From the cell containing the given text, extract its center point as (x, y) coordinate. 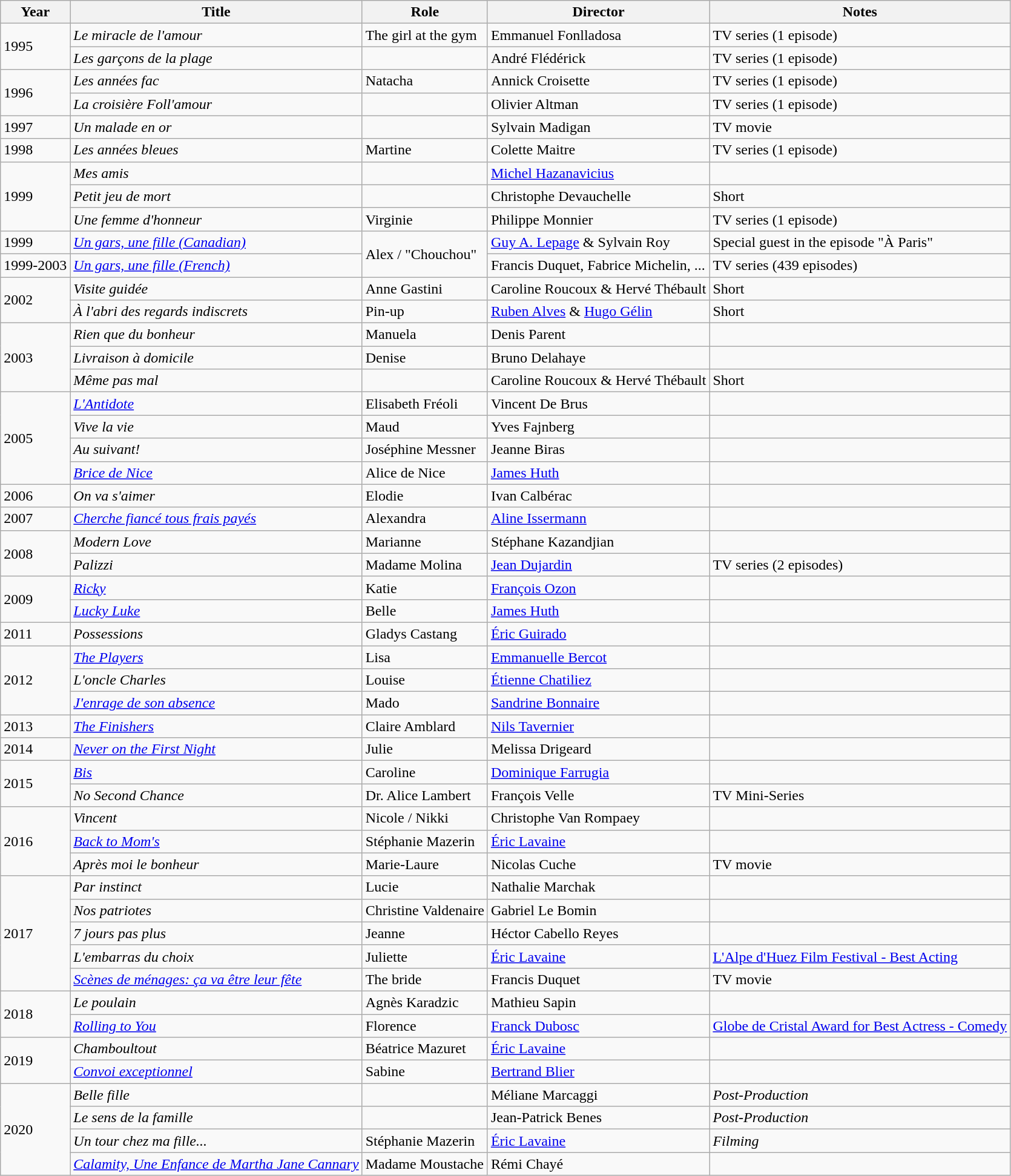
Joséphine Messner (425, 450)
Louise (425, 680)
Une femme d'honneur (216, 219)
Olivier Altman (598, 104)
Palizzi (216, 565)
Agnès Karadzic (425, 1002)
Bis (216, 772)
1996 (35, 93)
L'Alpe d'Huez Film Festival - Best Acting (860, 956)
Par instinct (216, 887)
Francis Duquet, Fabrice Michelin, ... (598, 265)
Martine (425, 150)
Calamity, Une Enfance de Martha Jane Cannary (216, 1164)
Katie (425, 588)
Marianne (425, 542)
Livraison à domicile (216, 358)
The girl at the gym (425, 35)
Guy A. Lepage & Sylvain Roy (598, 242)
Lucky Luke (216, 611)
Chamboultout (216, 1049)
Alice de Nice (425, 473)
Petit jeu de mort (216, 196)
Christophe Van Rompaey (598, 818)
2018 (35, 1014)
Brice de Nice (216, 473)
2014 (35, 749)
Filming (860, 1141)
2015 (35, 784)
Belle fille (216, 1095)
Yves Fajnberg (598, 427)
Bertrand Blier (598, 1072)
Claire Amblard (425, 726)
Un tour chez ma fille... (216, 1141)
Denis Parent (598, 335)
Natacha (425, 81)
Scènes de ménages: ça va être leur fête (216, 979)
Juliette (425, 956)
Rien que du bonheur (216, 335)
Julie (425, 749)
Franck Dubosc (598, 1026)
À l'abri des regards indiscrets (216, 312)
Marie-Laure (425, 864)
Mado (425, 703)
Rolling to You (216, 1026)
2009 (35, 599)
Possessions (216, 634)
Les années bleues (216, 150)
Nathalie Marchak (598, 887)
Jean-Patrick Benes (598, 1118)
1999-2003 (35, 265)
7 jours pas plus (216, 933)
Belle (425, 611)
Alex / "Chouchou" (425, 254)
Modern Love (216, 542)
Emmanuelle Bercot (598, 657)
Jeanne (425, 933)
Nos patriotes (216, 910)
Elisabeth Fréoli (425, 404)
On va s'aimer (216, 496)
Cherche fiancé tous frais payés (216, 519)
TV Mini-Series (860, 795)
Bruno Delahaye (598, 358)
Year (35, 12)
TV series (439 episodes) (860, 265)
Rémi Chayé (598, 1164)
2008 (35, 553)
Virginie (425, 219)
Francis Duquet (598, 979)
Jean Dujardin (598, 565)
Visite guidée (216, 289)
Sandrine Bonnaire (598, 703)
2017 (35, 933)
Nicolas Cuche (598, 864)
Vive la vie (216, 427)
Étienne Chatiliez (598, 680)
Role (425, 12)
Stéphane Kazandjian (598, 542)
2019 (35, 1060)
TV series (2 episodes) (860, 565)
Title (216, 12)
André Flédérick (598, 58)
2006 (35, 496)
Un malade en or (216, 127)
Au suivant! (216, 450)
Héctor Cabello Reyes (598, 933)
Lisa (425, 657)
L'embarras du choix (216, 956)
Éric Guirado (598, 634)
Christine Valdenaire (425, 910)
Special guest in the episode "À Paris" (860, 242)
Dr. Alice Lambert (425, 795)
Mathieu Sapin (598, 1002)
2013 (35, 726)
Notes (860, 12)
Gabriel Le Bomin (598, 910)
François Ozon (598, 588)
La croisière Foll'amour (216, 104)
Sylvain Madigan (598, 127)
Emmanuel Fonlladosa (598, 35)
2007 (35, 519)
Colette Maitre (598, 150)
Ruben Alves & Hugo Gélin (598, 312)
1995 (35, 47)
Les garçons de la plage (216, 58)
J'enrage de son absence (216, 703)
2012 (35, 680)
1997 (35, 127)
No Second Chance (216, 795)
The Finishers (216, 726)
Denise (425, 358)
Dominique Farrugia (598, 772)
Un gars, une fille (French) (216, 265)
Melissa Drigeard (598, 749)
Back to Mom's (216, 841)
Director (598, 12)
L'oncle Charles (216, 680)
2020 (35, 1129)
Vincent De Brus (598, 404)
Florence (425, 1026)
Mes amis (216, 173)
2005 (35, 438)
The bride (425, 979)
2003 (35, 358)
Sabine (425, 1072)
Vincent (216, 818)
Un gars, une fille (Canadian) (216, 242)
Elodie (425, 496)
Le miracle de l'amour (216, 35)
The Players (216, 657)
Gladys Castang (425, 634)
Aline Issermann (598, 519)
Même pas mal (216, 381)
Méliane Marcaggi (598, 1095)
Michel Hazanavicius (598, 173)
Ricky (216, 588)
Ivan Calbérac (598, 496)
Madame Moustache (425, 1164)
Caroline (425, 772)
Anne Gastini (425, 289)
Christophe Devauchelle (598, 196)
Maud (425, 427)
1998 (35, 150)
Le sens de la famille (216, 1118)
Philippe Monnier (598, 219)
Nicole / Nikki (425, 818)
2016 (35, 841)
2011 (35, 634)
L'Antidote (216, 404)
Alexandra (425, 519)
Jeanne Biras (598, 450)
Globe de Cristal Award for Best Actress - Comedy (860, 1026)
Béatrice Mazuret (425, 1049)
Après moi le bonheur (216, 864)
Le poulain (216, 1002)
Nils Tavernier (598, 726)
Convoi exceptionnel (216, 1072)
2002 (35, 300)
Madame Molina (425, 565)
Annick Croisette (598, 81)
Pin-up (425, 312)
Never on the First Night (216, 749)
Manuela (425, 335)
Lucie (425, 887)
Les années fac (216, 81)
François Velle (598, 795)
